Detect which cell encompasses the target text, then output its [X, Y] center coordinate. 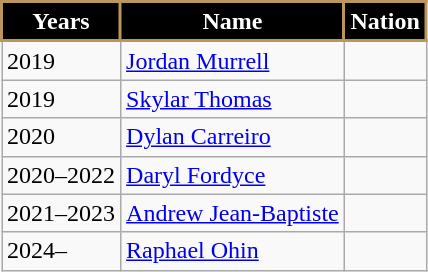
2021–2023 [62, 213]
2020 [62, 137]
Jordan Murrell [233, 60]
Andrew Jean-Baptiste [233, 213]
Raphael Ohin [233, 251]
Dylan Carreiro [233, 137]
Nation [385, 22]
2024– [62, 251]
Years [62, 22]
Skylar Thomas [233, 99]
Name [233, 22]
2020–2022 [62, 175]
Daryl Fordyce [233, 175]
